Return (X, Y) of the center of cell containing provided text 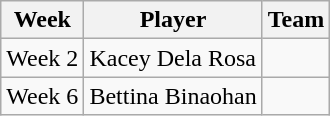
Week 2 (42, 58)
Player (173, 20)
Week (42, 20)
Week 6 (42, 96)
Kacey Dela Rosa (173, 58)
Bettina Binaohan (173, 96)
Team (296, 20)
